Locate the cell with the specified text and output its [x, y] center coordinate. 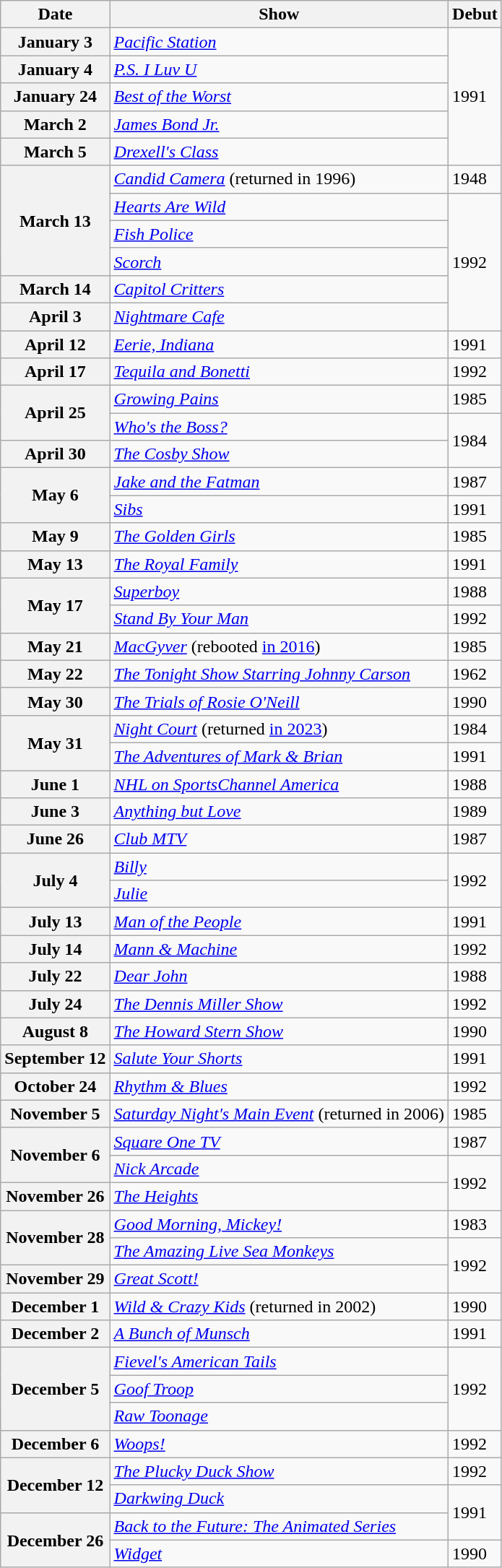
Rhythm & Blues [279, 1086]
Night Court (returned in 2023) [279, 729]
Scorch [279, 261]
November 28 [55, 1238]
April 17 [55, 372]
Dear John [279, 976]
Debut [475, 14]
Anything but Love [279, 812]
June 1 [55, 784]
Goof Troop [279, 1389]
July 24 [55, 1004]
July 4 [55, 880]
The Tonight Show Starring Johnny Carson [279, 674]
Widget [279, 1554]
May 6 [55, 495]
Eerie, Indiana [279, 345]
Drexell's Class [279, 152]
Growing Pains [279, 399]
MacGyver (rebooted in 2016) [279, 646]
May 30 [55, 701]
The Royal Family [279, 564]
James Bond Jr. [279, 124]
NHL on SportsChannel America [279, 784]
Wild & Crazy Kids (returned in 2002) [279, 1307]
March 13 [55, 220]
Fievel's American Tails [279, 1361]
March 2 [55, 124]
November 5 [55, 1114]
July 13 [55, 922]
Darkwing Duck [279, 1499]
April 3 [55, 316]
Man of the People [279, 922]
December 5 [55, 1389]
Mann & Machine [279, 949]
March 5 [55, 152]
Candid Camera (returned in 1996) [279, 179]
Best of the Worst [279, 97]
The Heights [279, 1196]
December 26 [55, 1540]
December 6 [55, 1444]
Julie [279, 894]
April 25 [55, 413]
May 9 [55, 537]
September 12 [55, 1059]
June 3 [55, 812]
1989 [475, 812]
Superboy [279, 592]
March 14 [55, 289]
May 13 [55, 564]
Great Scott! [279, 1279]
1962 [475, 674]
Pacific Station [279, 42]
Woops! [279, 1444]
The Amazing Live Sea Monkeys [279, 1252]
Billy [279, 867]
May 31 [55, 742]
May 17 [55, 605]
April 12 [55, 345]
Salute Your Shorts [279, 1059]
Show [279, 14]
December 2 [55, 1334]
1983 [475, 1224]
Sibs [279, 509]
June 26 [55, 839]
The Adventures of Mark & Brian [279, 756]
Hearts Are Wild [279, 207]
January 3 [55, 42]
The Cosby Show [279, 454]
Club MTV [279, 839]
July 22 [55, 976]
April 30 [55, 454]
January 4 [55, 69]
Stand By Your Man [279, 619]
Who's the Boss? [279, 427]
Tequila and Bonetti [279, 372]
Jake and the Fatman [279, 482]
December 12 [55, 1485]
December 1 [55, 1307]
Nightmare Cafe [279, 316]
The Howard Stern Show [279, 1031]
The Dennis Miller Show [279, 1004]
Raw Toonage [279, 1416]
Saturday Night's Main Event (returned in 2006) [279, 1114]
P.S. I Luv U [279, 69]
Back to the Future: The Animated Series [279, 1526]
May 22 [55, 674]
Good Morning, Mickey! [279, 1224]
The Golden Girls [279, 537]
1948 [475, 179]
The Plucky Duck Show [279, 1471]
November 29 [55, 1279]
July 14 [55, 949]
Square One TV [279, 1141]
August 8 [55, 1031]
January 24 [55, 97]
A Bunch of Munsch [279, 1334]
November 26 [55, 1196]
Capitol Critters [279, 289]
October 24 [55, 1086]
November 6 [55, 1155]
Fish Police [279, 234]
Nick Arcade [279, 1169]
The Trials of Rosie O'Neill [279, 701]
May 21 [55, 646]
Date [55, 14]
